Provide the (X, Y) coordinate of the cell's center where the given text is located.  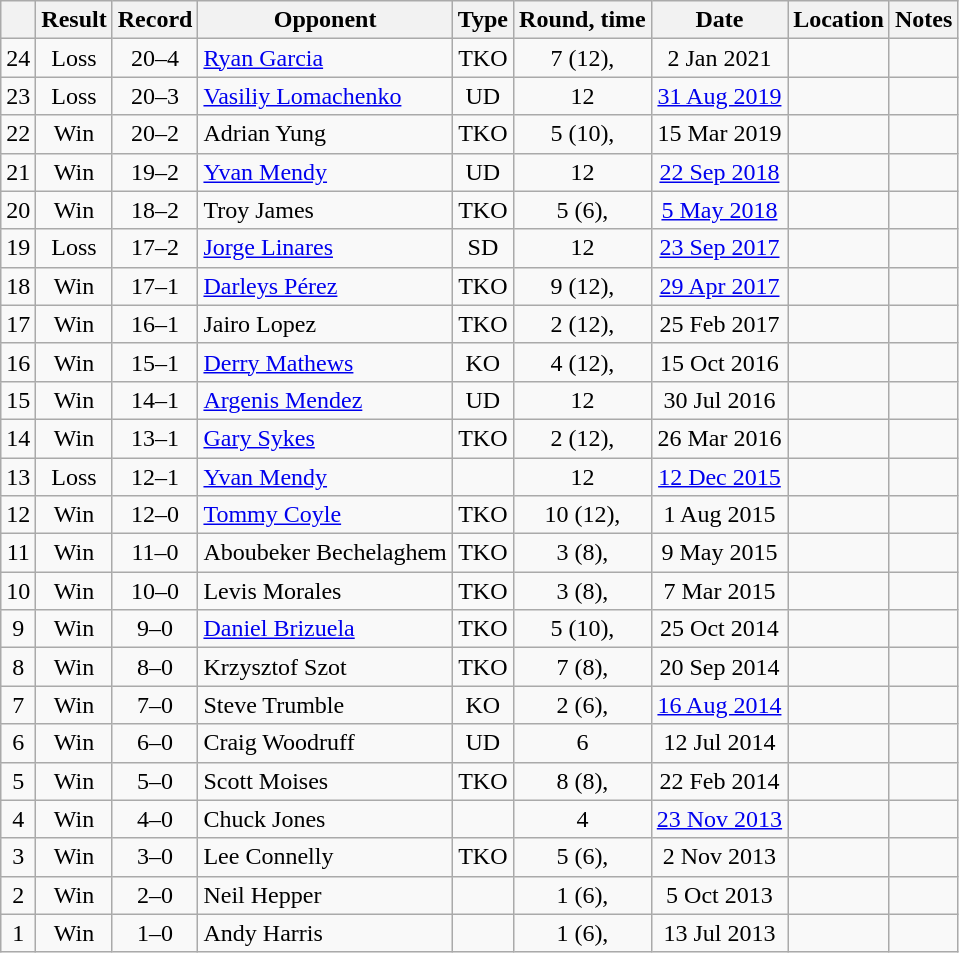
4–0 (155, 819)
13 (18, 477)
10 (18, 591)
15–1 (155, 362)
13 Jul 2013 (719, 933)
Opponent (325, 20)
10 (12), (583, 515)
7 Mar 2015 (719, 591)
Derry Mathews (325, 362)
9 May 2015 (719, 553)
2–0 (155, 895)
20 Sep 2014 (719, 667)
12 Dec 2015 (719, 477)
1–0 (155, 933)
7 (12), (583, 58)
9–0 (155, 629)
Ryan Garcia (325, 58)
20–4 (155, 58)
23 Sep 2017 (719, 248)
Troy James (325, 210)
5–0 (155, 781)
15 (18, 400)
14–1 (155, 400)
Date (719, 20)
7 (18, 705)
22 Feb 2014 (719, 781)
Andy Harris (325, 933)
20–3 (155, 96)
2 (6), (583, 705)
7 (8), (583, 667)
Aboubeker Bechelaghem (325, 553)
13–1 (155, 438)
16–1 (155, 324)
Lee Connelly (325, 857)
17–1 (155, 286)
Daniel Brizuela (325, 629)
8 (18, 667)
11 (18, 553)
22 Sep 2018 (719, 172)
Jorge Linares (325, 248)
25 Oct 2014 (719, 629)
Scott Moises (325, 781)
1 Aug 2015 (719, 515)
4 (12), (583, 362)
12 Jul 2014 (719, 743)
25 Feb 2017 (719, 324)
1 (18, 933)
3–0 (155, 857)
9 (12), (583, 286)
Record (155, 20)
8–0 (155, 667)
Round, time (583, 20)
12–1 (155, 477)
Darleys Pérez (325, 286)
20 (18, 210)
SD (482, 248)
12–0 (155, 515)
Jairo Lopez (325, 324)
18 (18, 286)
16 (18, 362)
2 Nov 2013 (719, 857)
19–2 (155, 172)
Adrian Yung (325, 134)
5 Oct 2013 (719, 895)
Notes (923, 20)
29 Apr 2017 (719, 286)
22 (18, 134)
15 Oct 2016 (719, 362)
2 Jan 2021 (719, 58)
Type (482, 20)
11–0 (155, 553)
14 (18, 438)
8 (8), (583, 781)
6–0 (155, 743)
31 Aug 2019 (719, 96)
17–2 (155, 248)
2 (18, 895)
Gary Sykes (325, 438)
Location (839, 20)
15 Mar 2019 (719, 134)
26 Mar 2016 (719, 438)
Krzysztof Szot (325, 667)
9 (18, 629)
Neil Hepper (325, 895)
5 May 2018 (719, 210)
20–2 (155, 134)
3 (18, 857)
23 (18, 96)
18–2 (155, 210)
5 (18, 781)
16 Aug 2014 (719, 705)
Result (74, 20)
30 Jul 2016 (719, 400)
Argenis Mendez (325, 400)
Chuck Jones (325, 819)
19 (18, 248)
17 (18, 324)
7–0 (155, 705)
21 (18, 172)
Tommy Coyle (325, 515)
Levis Morales (325, 591)
23 Nov 2013 (719, 819)
Vasiliy Lomachenko (325, 96)
24 (18, 58)
Craig Woodruff (325, 743)
Steve Trumble (325, 705)
10–0 (155, 591)
